Output the [x, y] coordinate of the center of the cell containing the given text.  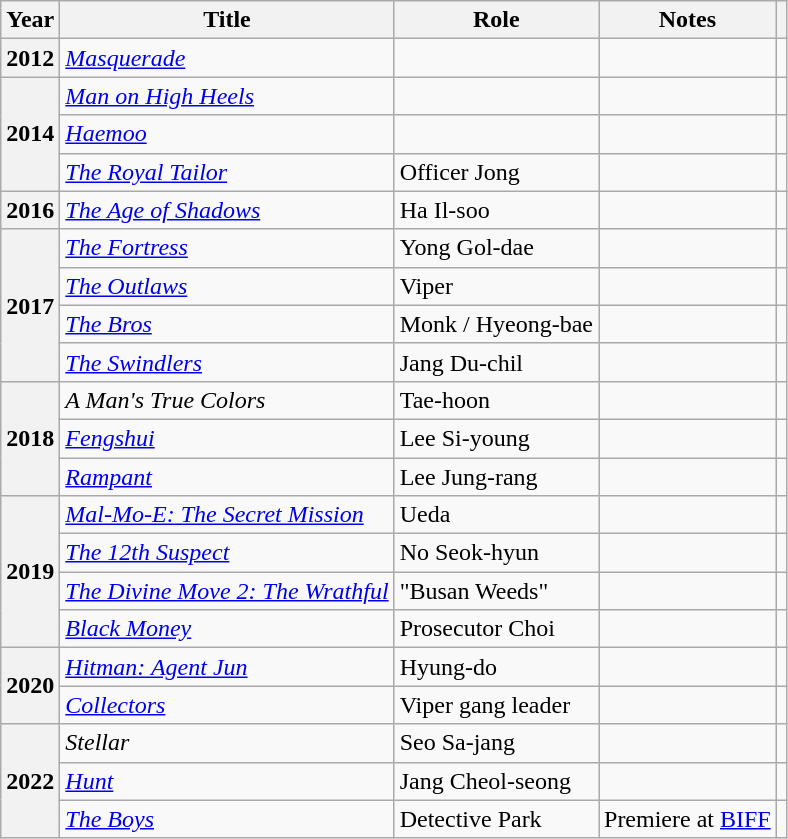
The Bros [227, 324]
Mal-Mo-E: The Secret Mission [227, 515]
Hyung-do [496, 667]
No Seok-hyun [496, 553]
2016 [30, 210]
Masquerade [227, 58]
Yong Gol-dae [496, 248]
2020 [30, 686]
2018 [30, 438]
The Divine Move 2: The Wrathful [227, 591]
Lee Si-young [496, 438]
Jang Cheol-seong [496, 781]
The Swindlers [227, 362]
Role [496, 20]
2019 [30, 572]
Man on High Heels [227, 96]
Tae-hoon [496, 400]
A Man's True Colors [227, 400]
Detective Park [496, 819]
The Royal Tailor [227, 172]
Hunt [227, 781]
Ueda [496, 515]
Year [30, 20]
Prosecutor Choi [496, 629]
Seo Sa-jang [496, 743]
Collectors [227, 705]
2012 [30, 58]
Lee Jung-rang [496, 477]
Fengshui [227, 438]
Rampant [227, 477]
Black Money [227, 629]
Notes [687, 20]
Haemoo [227, 134]
Hitman: Agent Jun [227, 667]
Jang Du-chil [496, 362]
Viper [496, 286]
Officer Jong [496, 172]
The Age of Shadows [227, 210]
Stellar [227, 743]
2014 [30, 134]
Ha Il-soo [496, 210]
2022 [30, 781]
Viper gang leader [496, 705]
The Boys [227, 819]
Premiere at BIFF [687, 819]
The Outlaws [227, 286]
2017 [30, 305]
The 12th Suspect [227, 553]
The Fortress [227, 248]
"Busan Weeds" [496, 591]
Monk / Hyeong-bae [496, 324]
Title [227, 20]
